Output the [x, y] coordinate of the center of the cell containing the given text.  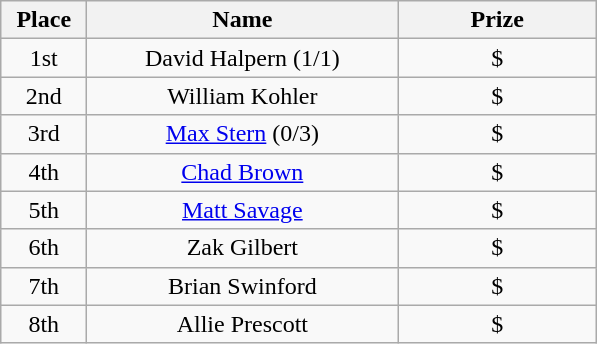
Max Stern (0/3) [242, 134]
5th [44, 210]
2nd [44, 96]
Name [242, 20]
William Kohler [242, 96]
Brian Swinford [242, 286]
Matt Savage [242, 210]
David Halpern (1/1) [242, 58]
Prize [498, 20]
Chad Brown [242, 172]
1st [44, 58]
8th [44, 324]
4th [44, 172]
Zak Gilbert [242, 248]
Place [44, 20]
3rd [44, 134]
Allie Prescott [242, 324]
7th [44, 286]
6th [44, 248]
